From the cell containing the given text, extract its center point as (X, Y) coordinate. 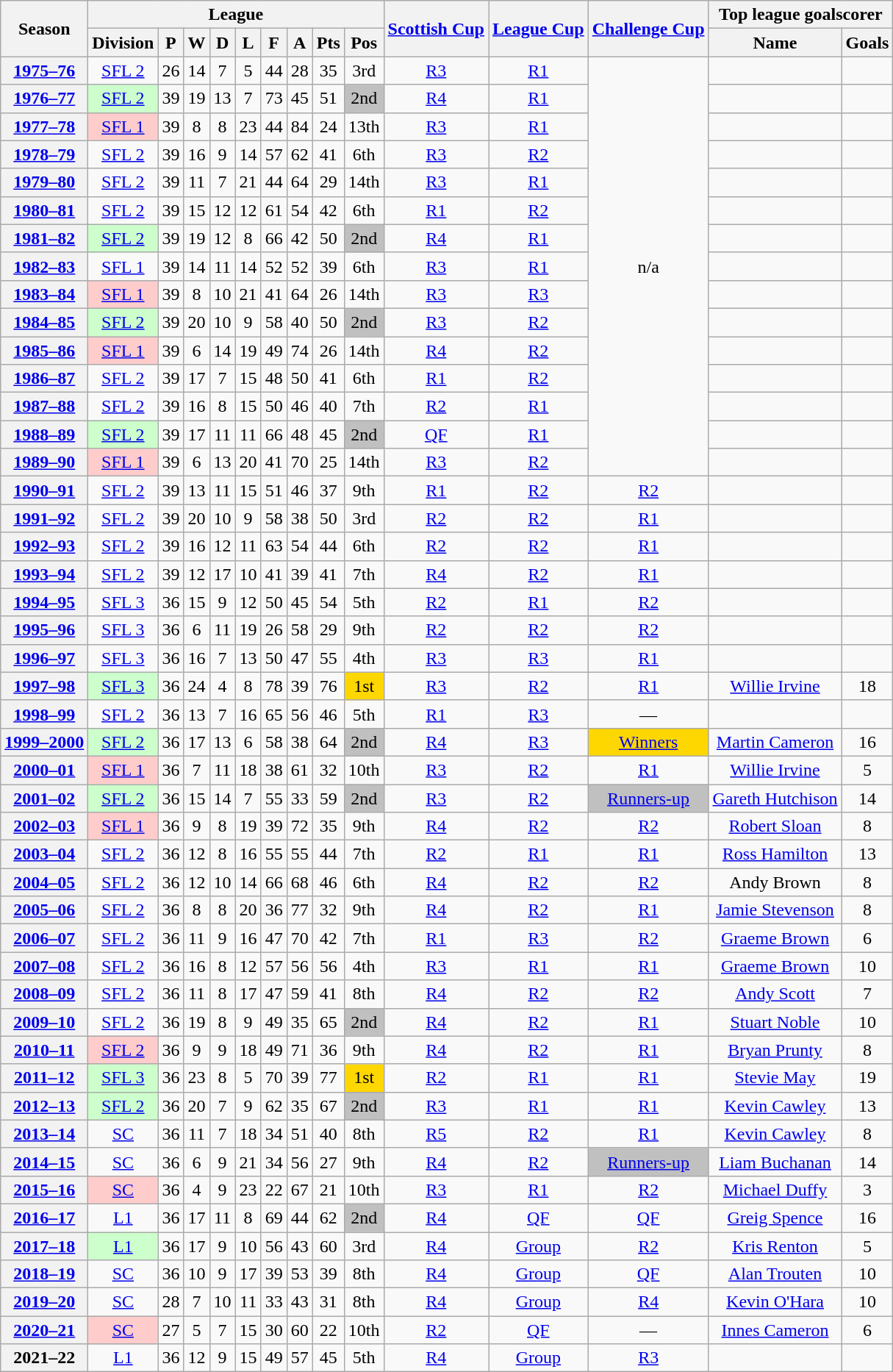
3 (867, 1190)
30 (273, 1330)
R5 (436, 1134)
78 (273, 686)
2002–03 (44, 826)
1987–88 (44, 407)
1985–86 (44, 351)
13th (364, 126)
1980–81 (44, 210)
2010–11 (44, 1050)
84 (300, 126)
1996–97 (44, 658)
1979–80 (44, 182)
2017–18 (44, 1246)
2018–19 (44, 1274)
League Cup (538, 29)
1993–94 (44, 574)
25 (328, 462)
L (248, 43)
2006–07 (44, 938)
2021–22 (44, 1358)
1984–85 (44, 322)
Robert Sloan (775, 826)
2007–08 (44, 966)
1997–98 (44, 686)
Pos (364, 43)
P (171, 43)
Stevie May (775, 1078)
Andy Scott (775, 994)
2020–21 (44, 1330)
2009–10 (44, 1022)
Stuart Noble (775, 1022)
Name (775, 43)
D (222, 43)
63 (273, 546)
2015–16 (44, 1190)
2008–09 (44, 994)
Division (123, 43)
Goals (867, 43)
A (300, 43)
2014–15 (44, 1162)
73 (273, 99)
Greig Spence (775, 1218)
69 (273, 1218)
2000–01 (44, 770)
1992–93 (44, 546)
Winners (648, 742)
1976–77 (44, 99)
Michael Duffy (775, 1190)
74 (300, 351)
76 (328, 686)
Jamie Stevenson (775, 910)
1983–84 (44, 294)
1999–2000 (44, 742)
1989–90 (44, 462)
Innes Cameron (775, 1330)
1988–89 (44, 435)
Kevin O'Hara (775, 1302)
1994–95 (44, 602)
Martin Cameron (775, 742)
1998–99 (44, 714)
2012–13 (44, 1106)
68 (300, 882)
Gareth Hutchison (775, 798)
1982–83 (44, 266)
Liam Buchanan (775, 1162)
1986–87 (44, 379)
n/a (648, 266)
1981–82 (44, 238)
53 (300, 1274)
1991–92 (44, 518)
2019–20 (44, 1302)
1977–78 (44, 126)
Season (44, 29)
2013–14 (44, 1134)
Pts (328, 43)
1990–91 (44, 490)
71 (300, 1050)
Andy Brown (775, 882)
2003–04 (44, 854)
Scottish Cup (436, 29)
Top league goalscorer (801, 15)
2005–06 (44, 910)
Alan Trouten (775, 1274)
1975–76 (44, 71)
Ross Hamilton (775, 854)
37 (328, 490)
Challenge Cup (648, 29)
31 (328, 1302)
Bryan Prunty (775, 1050)
F (273, 43)
Kris Renton (775, 1246)
League (236, 15)
2016–17 (44, 1218)
2011–12 (44, 1078)
1995–96 (44, 630)
2004–05 (44, 882)
W (197, 43)
72 (300, 826)
2001–02 (44, 798)
1978–79 (44, 154)
